Return the (X, Y) coordinate for the center point of the cell that contains the specified text.  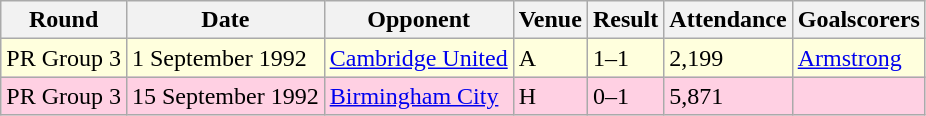
Venue (550, 20)
Armstrong (858, 58)
Date (225, 20)
Cambridge United (418, 58)
Round (64, 20)
A (550, 58)
0–1 (625, 96)
1–1 (625, 58)
Birmingham City (418, 96)
1 September 1992 (225, 58)
2,199 (728, 58)
Goalscorers (858, 20)
Result (625, 20)
H (550, 96)
5,871 (728, 96)
Opponent (418, 20)
15 September 1992 (225, 96)
Attendance (728, 20)
